For the text-containing cell, return its midpoint in (X, Y) coordinate format. 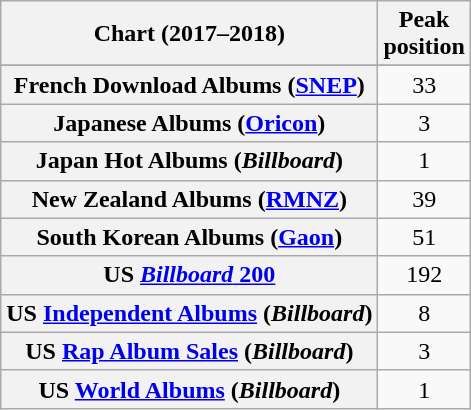
Chart (2017–2018) (190, 34)
Japanese Albums (Oricon) (190, 123)
US World Albums (Billboard) (190, 389)
8 (424, 313)
US Billboard 200 (190, 275)
51 (424, 237)
South Korean Albums (Gaon) (190, 237)
Peak position (424, 34)
192 (424, 275)
39 (424, 199)
New Zealand Albums (RMNZ) (190, 199)
US Independent Albums (Billboard) (190, 313)
Japan Hot Albums (Billboard) (190, 161)
US Rap Album Sales (Billboard) (190, 351)
33 (424, 85)
French Download Albums (SNEP) (190, 85)
